Extract the (x, y) coordinate from the center of the cell holding the provided text.  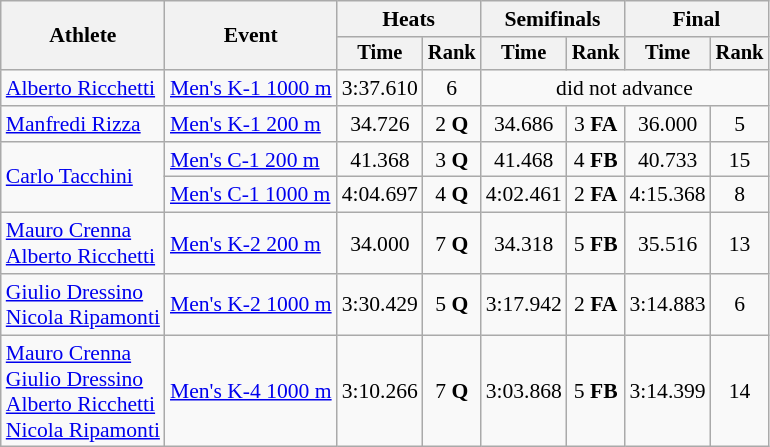
15 (740, 160)
13 (740, 244)
4 FB (596, 160)
3:03.868 (524, 391)
3:30.429 (380, 304)
36.000 (667, 124)
4:04.697 (380, 195)
34.686 (524, 124)
Mauro CrennaGiulio DressinoAlberto RicchettiNicola Ripamonti (83, 391)
Semifinals (553, 19)
Men's K-1 1000 m (251, 88)
41.468 (524, 160)
3:14.883 (667, 304)
Giulio DressinoNicola Ripamonti (83, 304)
5 (740, 124)
Mauro CrennaAlberto Ricchetti (83, 244)
3 Q (452, 160)
3 FA (596, 124)
40.733 (667, 160)
41.368 (380, 160)
8 (740, 195)
Heats (409, 19)
Men's K-1 200 m (251, 124)
5 Q (452, 304)
2 Q (452, 124)
did not advance (625, 88)
4 Q (452, 195)
3:37.610 (380, 88)
Men's C-1 200 m (251, 160)
Men's K-2 1000 m (251, 304)
34.000 (380, 244)
3:10.266 (380, 391)
Final (696, 19)
35.516 (667, 244)
Event (251, 36)
4:15.368 (667, 195)
4:02.461 (524, 195)
Men's K-2 200 m (251, 244)
Men's K-4 1000 m (251, 391)
Carlo Tacchini (83, 178)
34.726 (380, 124)
3:17.942 (524, 304)
34.318 (524, 244)
3:14.399 (667, 391)
Athlete (83, 36)
Men's C-1 1000 m (251, 195)
14 (740, 391)
Alberto Ricchetti (83, 88)
Manfredi Rizza (83, 124)
